Determine the (x, y) coordinate at the center of the cell enclosing the given text.  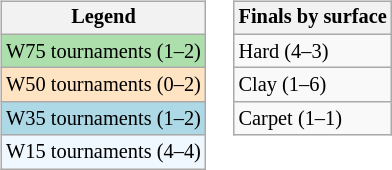
W35 tournaments (1–2) (103, 119)
Finals by surface (313, 18)
W50 tournaments (0–2) (103, 85)
Clay (1–6) (313, 85)
W15 tournaments (4–4) (103, 152)
Carpet (1–1) (313, 119)
Hard (4–3) (313, 51)
Legend (103, 18)
W75 tournaments (1–2) (103, 51)
